Extract the [X, Y] coordinate from the center of the cell holding the provided text.  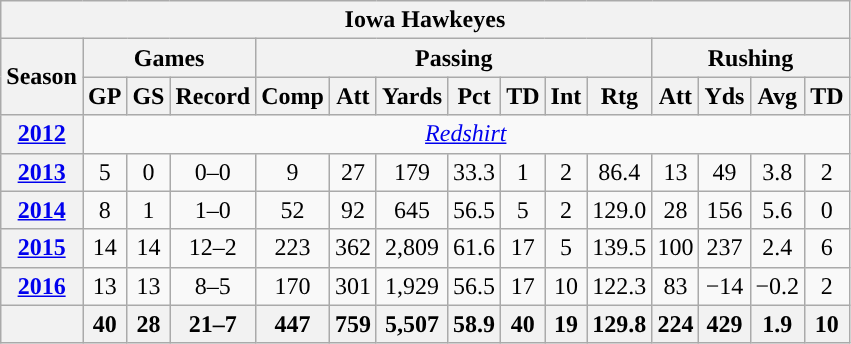
1–0 [213, 210]
GS [148, 96]
362 [352, 248]
Avg [778, 96]
Passing [454, 58]
61.6 [474, 248]
2012 [42, 134]
100 [676, 248]
1.9 [778, 324]
27 [352, 172]
129.8 [620, 324]
429 [724, 324]
−0.2 [778, 286]
86.4 [620, 172]
21–7 [213, 324]
83 [676, 286]
Record [213, 96]
Yards [412, 96]
5.6 [778, 210]
237 [724, 248]
Redshirt [466, 134]
122.3 [620, 286]
2014 [42, 210]
12–2 [213, 248]
0–0 [213, 172]
2,809 [412, 248]
223 [293, 248]
5,507 [412, 324]
8 [104, 210]
Comp [293, 96]
−14 [724, 286]
Season [42, 77]
3.8 [778, 172]
2015 [42, 248]
Yds [724, 96]
224 [676, 324]
Games [168, 58]
92 [352, 210]
Rushing [750, 58]
52 [293, 210]
Pct [474, 96]
301 [352, 286]
129.0 [620, 210]
GP [104, 96]
19 [566, 324]
Iowa Hawkeyes [425, 20]
645 [412, 210]
2013 [42, 172]
2.4 [778, 248]
6 [827, 248]
49 [724, 172]
170 [293, 286]
759 [352, 324]
9 [293, 172]
Int [566, 96]
447 [293, 324]
156 [724, 210]
33.3 [474, 172]
1,929 [412, 286]
8–5 [213, 286]
179 [412, 172]
139.5 [620, 248]
Rtg [620, 96]
58.9 [474, 324]
2016 [42, 286]
